Output the [X, Y] coordinate of the center of the cell containing the given text.  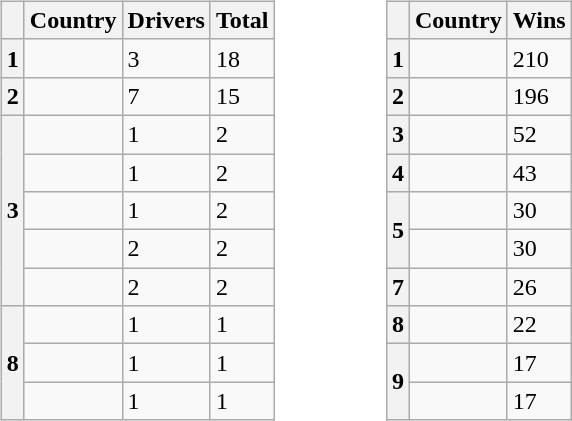
5 [398, 230]
52 [539, 134]
Wins [539, 20]
9 [398, 382]
15 [242, 96]
18 [242, 58]
210 [539, 58]
Total [242, 20]
Drivers [166, 20]
26 [539, 287]
4 [398, 173]
43 [539, 173]
196 [539, 96]
22 [539, 325]
